Detect which cell encompasses the target text, then output its (x, y) center coordinate. 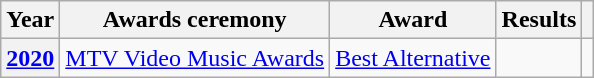
Results (539, 20)
Award (413, 20)
Awards ceremony (195, 20)
2020 (30, 58)
Year (30, 20)
Best Alternative (413, 58)
MTV Video Music Awards (195, 58)
